From the cell containing the given text, extract its center point as (X, Y) coordinate. 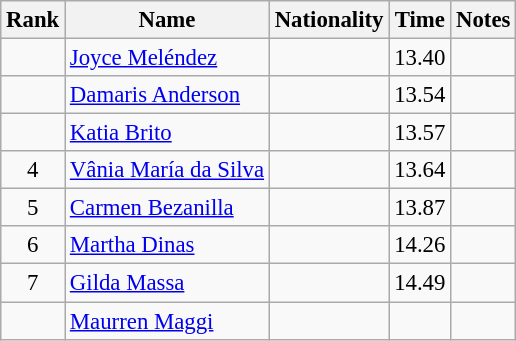
Martha Dinas (168, 245)
Nationality (328, 20)
Name (168, 20)
14.26 (420, 245)
13.64 (420, 170)
Maurren Maggi (168, 321)
Carmen Bezanilla (168, 208)
4 (33, 170)
Rank (33, 20)
13.40 (420, 58)
13.57 (420, 133)
Joyce Meléndez (168, 58)
Time (420, 20)
Damaris Anderson (168, 95)
6 (33, 245)
5 (33, 208)
Gilda Massa (168, 283)
Katia Brito (168, 133)
14.49 (420, 283)
Vânia María da Silva (168, 170)
13.87 (420, 208)
13.54 (420, 95)
Notes (484, 20)
7 (33, 283)
